Search for the cell housing the specified text and yield its [x, y] center coordinate. 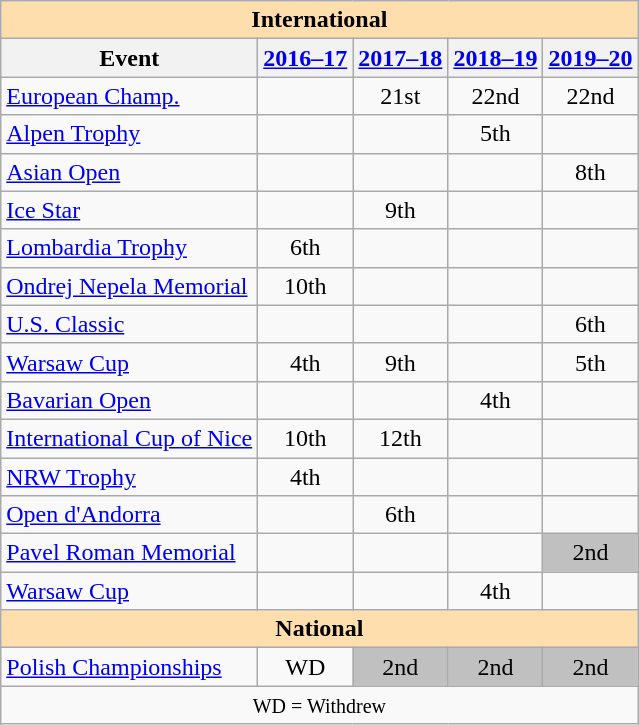
Asian Open [130, 172]
2016–17 [306, 58]
WD [306, 667]
NRW Trophy [130, 477]
International Cup of Nice [130, 438]
12th [400, 438]
Pavel Roman Memorial [130, 553]
Ice Star [130, 210]
Open d'Andorra [130, 515]
Bavarian Open [130, 400]
Lombardia Trophy [130, 248]
Ondrej Nepela Memorial [130, 286]
International [320, 20]
2018–19 [496, 58]
Polish Championships [130, 667]
8th [590, 172]
U.S. Classic [130, 324]
2019–20 [590, 58]
WD = Withdrew [320, 705]
European Champ. [130, 96]
2017–18 [400, 58]
Alpen Trophy [130, 134]
Event [130, 58]
National [320, 629]
21st [400, 96]
